Detect which cell encompasses the target text, then output its (X, Y) center coordinate. 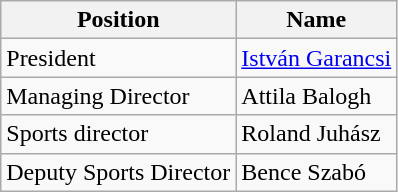
Sports director (118, 134)
István Garancsi (316, 58)
Roland Juhász (316, 134)
Managing Director (118, 96)
Bence Szabó (316, 172)
Name (316, 20)
Position (118, 20)
Deputy Sports Director (118, 172)
Attila Balogh (316, 96)
President (118, 58)
